Return [x, y] of the center of cell containing provided text 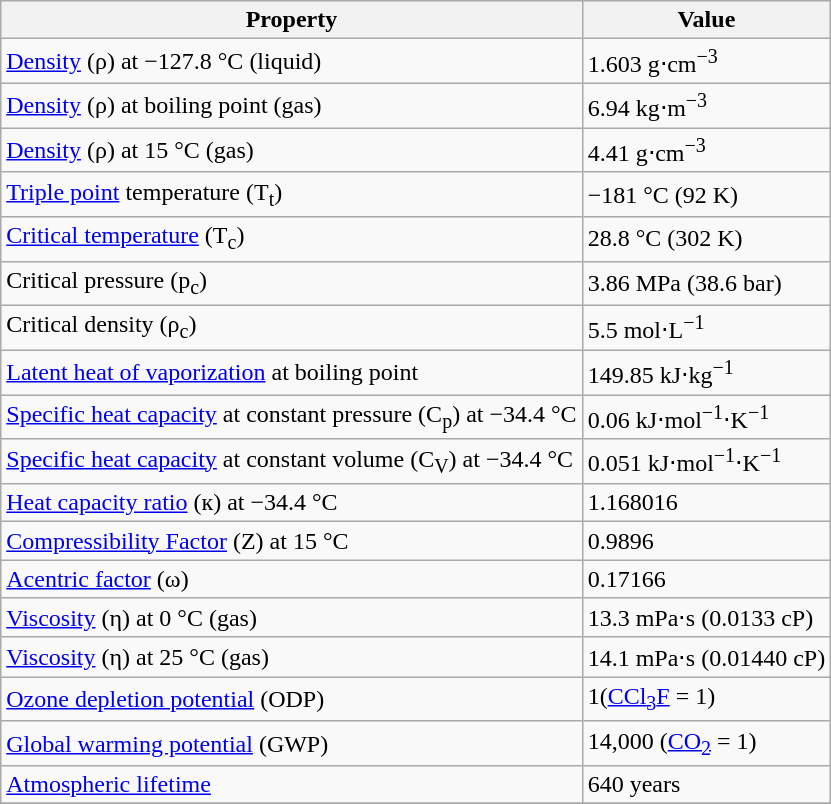
4.41 g⋅cm−3 [706, 150]
3.86 MPa (38.6 bar) [706, 283]
Specific heat capacity at constant pressure (Cp) at −34.4 °C [292, 418]
640 years [706, 785]
Critical temperature (Tc) [292, 239]
149.85 kJ⋅kg−1 [706, 372]
0.9896 [706, 541]
Density (ρ) at −127.8 °C (liquid) [292, 62]
0.17166 [706, 579]
Property [292, 20]
Acentric factor (ω) [292, 579]
6.94 kg⋅m−3 [706, 106]
Ozone depletion potential (ODP) [292, 699]
1.168016 [706, 503]
Atmospheric lifetime [292, 785]
Critical density (ρc) [292, 328]
Global warming potential (GWP) [292, 743]
28.8 °C (302 K) [706, 239]
Density (ρ) at boiling point (gas) [292, 106]
−181 °C (92 K) [706, 194]
1(CCl3F = 1) [706, 699]
Triple point temperature (Tt) [292, 194]
Heat capacity ratio (к) at −34.4 °C [292, 503]
13.3 mPa⋅s (0.0133 cP) [706, 618]
0.051 kJ⋅mol−1⋅K−1 [706, 462]
Specific heat capacity at constant volume (CV) at −34.4 °C [292, 462]
Compressibility Factor (Z) at 15 °C [292, 541]
0.06 kJ⋅mol−1⋅K−1 [706, 418]
Viscosity (η) at 0 °C (gas) [292, 618]
Density (ρ) at 15 °C (gas) [292, 150]
Latent heat of vaporization at boiling point [292, 372]
Critical pressure (pc) [292, 283]
Value [706, 20]
5.5 mol⋅L−1 [706, 328]
1.603 g⋅cm−3 [706, 62]
14,000 (CO2 = 1) [706, 743]
Viscosity (η) at 25 °C (gas) [292, 657]
14.1 mPa⋅s (0.01440 cP) [706, 657]
